Extract the [x, y] coordinate from the center of the cell holding the provided text.  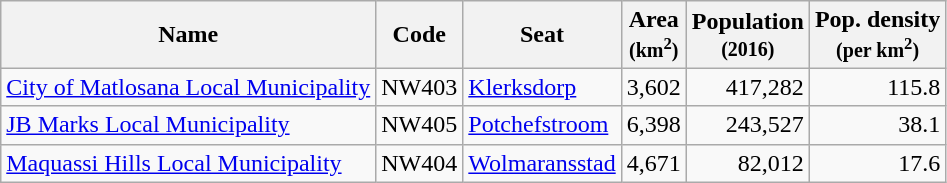
Pop. density(per km2) [877, 34]
JB Marks Local Municipality [188, 125]
82,012 [748, 163]
17.6 [877, 163]
NW403 [420, 87]
Wolmaransstad [542, 163]
3,602 [654, 87]
Population(2016) [748, 34]
NW404 [420, 163]
Area(km2) [654, 34]
NW405 [420, 125]
City of Matlosana Local Municipality [188, 87]
6,398 [654, 125]
Seat [542, 34]
4,671 [654, 163]
Code [420, 34]
115.8 [877, 87]
Maquassi Hills Local Municipality [188, 163]
417,282 [748, 87]
38.1 [877, 125]
Klerksdorp [542, 87]
Potchefstroom [542, 125]
Name [188, 34]
243,527 [748, 125]
